Identify which cell holds the provided text, then report its (x, y) central coordinate. 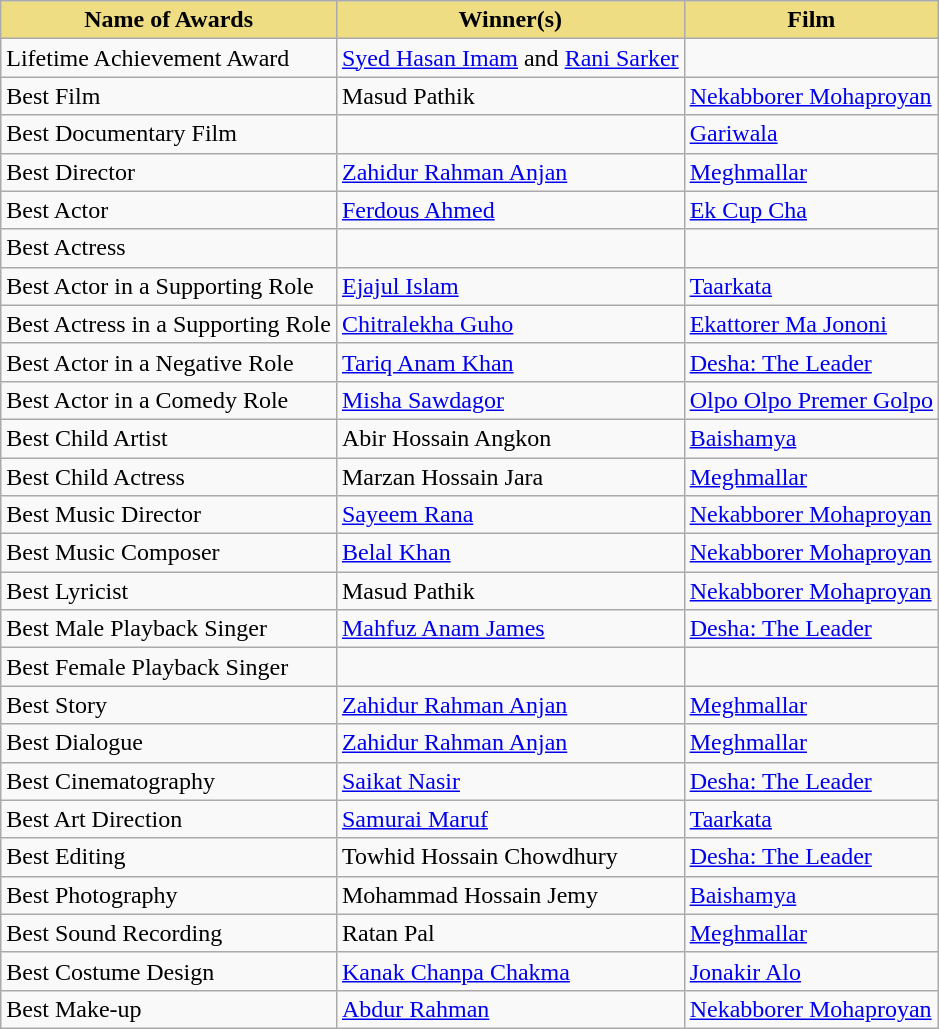
Best Child Actress (169, 477)
Film (811, 20)
Best Actor in a Comedy Role (169, 400)
Best Photography (169, 895)
Best Documentary Film (169, 134)
Abdur Rahman (510, 1009)
Ekattorer Ma Jononi (811, 324)
Best Sound Recording (169, 933)
Best Costume Design (169, 971)
Best Dialogue (169, 743)
Best Actress (169, 248)
Syed Hasan Imam and Rani Sarker (510, 58)
Marzan Hossain Jara (510, 477)
Mohammad Hossain Jemy (510, 895)
Mahfuz Anam James (510, 629)
Best Director (169, 172)
Best Cinematography (169, 781)
Best Music Director (169, 515)
Lifetime Achievement Award (169, 58)
Best Story (169, 705)
Misha Sawdagor (510, 400)
Sayeem Rana (510, 515)
Ratan Pal (510, 933)
Jonakir Alo (811, 971)
Ek Cup Cha (811, 210)
Best Actor in a Supporting Role (169, 286)
Ejajul Islam (510, 286)
Best Make-up (169, 1009)
Ferdous Ahmed (510, 210)
Winner(s) (510, 20)
Best Actor (169, 210)
Abir Hossain Angkon (510, 438)
Best Music Composer (169, 553)
Olpo Olpo Premer Golpo (811, 400)
Best Film (169, 96)
Saikat Nasir (510, 781)
Best Art Direction (169, 819)
Best Child Artist (169, 438)
Best Female Playback Singer (169, 667)
Kanak Chanpa Chakma (510, 971)
Best Male Playback Singer (169, 629)
Gariwala (811, 134)
Tariq Anam Khan (510, 362)
Best Actress in a Supporting Role (169, 324)
Best Lyricist (169, 591)
Towhid Hossain Chowdhury (510, 857)
Name of Awards (169, 20)
Best Actor in a Negative Role (169, 362)
Chitralekha Guho (510, 324)
Best Editing (169, 857)
Belal Khan (510, 553)
Samurai Maruf (510, 819)
